Provide the [X, Y] coordinate of the cell's center where the given text is located.  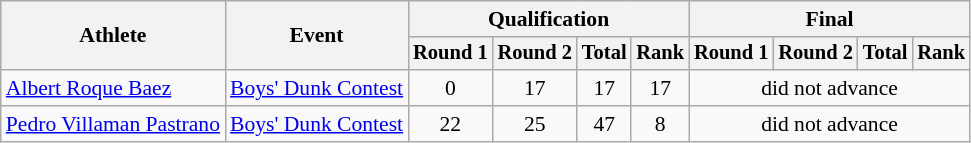
Pedro Villaman Pastrano [113, 124]
22 [450, 124]
47 [604, 124]
8 [660, 124]
25 [535, 124]
Athlete [113, 36]
0 [450, 88]
Albert Roque Baez [113, 88]
Qualification [548, 19]
Event [316, 36]
Final [830, 19]
